Identify which cell holds the provided text, then report its [X, Y] central coordinate. 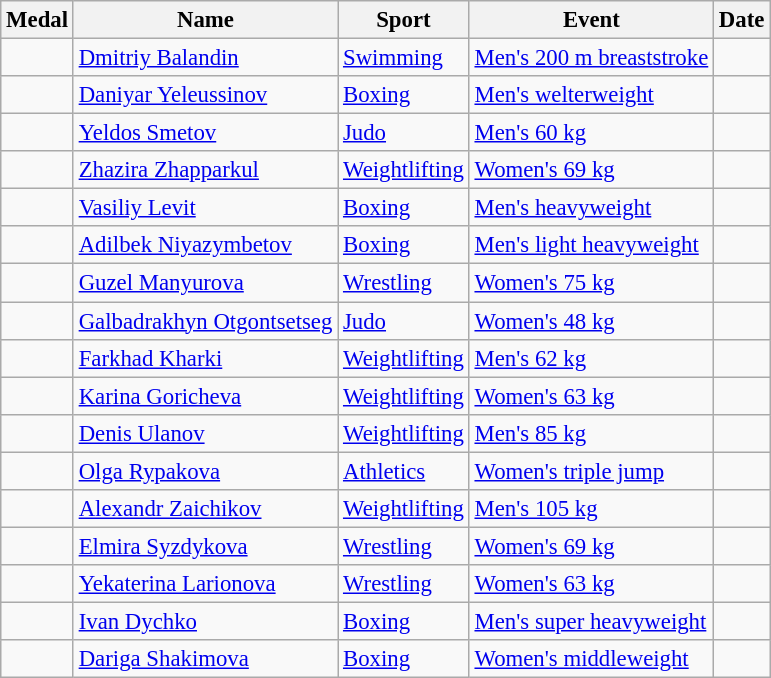
Men's heavyweight [591, 208]
Medal [38, 20]
Event [591, 20]
Ivan Dychko [205, 621]
Elmira Syzdykova [205, 546]
Athletics [404, 471]
Vasiliy Levit [205, 208]
Women's 75 kg [591, 283]
Denis Ulanov [205, 433]
Men's 200 m breaststroke [591, 58]
Men's light heavyweight [591, 245]
Men's 105 kg [591, 509]
Daniyar Yeleussinov [205, 95]
Sport [404, 20]
Alexandr Zaichikov [205, 509]
Olga Rypakova [205, 471]
Women's 48 kg [591, 321]
Swimming [404, 58]
Men's 60 kg [591, 133]
Farkhad Kharki [205, 358]
Women's middleweight [591, 659]
Yeldos Smetov [205, 133]
Adilbek Niyazymbetov [205, 245]
Karina Goricheva [205, 396]
Galbadrakhyn Otgontsetseg [205, 321]
Yekaterina Larionova [205, 584]
Zhazira Zhapparkul [205, 170]
Men's super heavyweight [591, 621]
Dmitriy Balandin [205, 58]
Date [742, 20]
Men's 62 kg [591, 358]
Women's triple jump [591, 471]
Men's welterweight [591, 95]
Dariga Shakimova [205, 659]
Guzel Manyurova [205, 283]
Name [205, 20]
Men's 85 kg [591, 433]
